Return (x, y) of the center of cell containing provided text 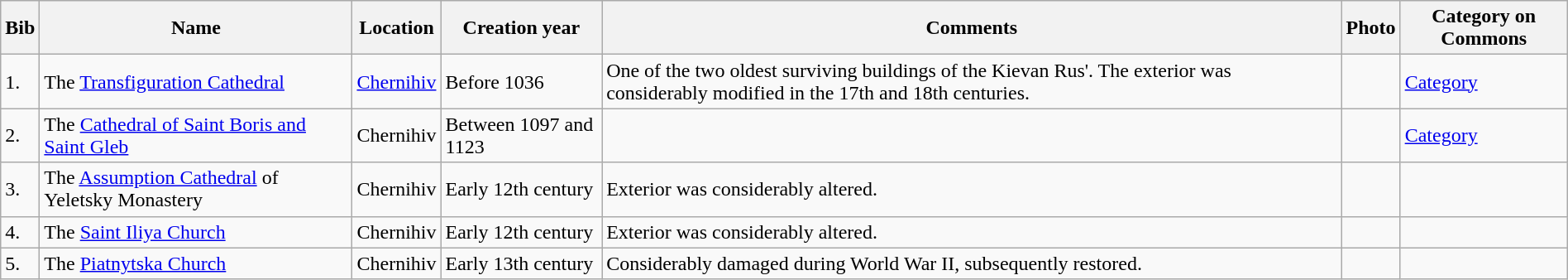
Bib (20, 28)
Name (196, 28)
Considerably damaged during World War II, subsequently restored. (972, 263)
3. (20, 189)
Creation year (521, 28)
Location (397, 28)
Photo (1371, 28)
Between 1097 and 1123 (521, 136)
Early 13th century (521, 263)
Comments (972, 28)
The Assumption Cathedral of Yeletsky Monastery (196, 189)
4. (20, 232)
The Piatnytska Church (196, 263)
One of the two oldest surviving buildings of the Kievan Rus'. The exterior was considerably modified in the 17th and 18th centuries. (972, 81)
The Cathedral of Saint Boris and Saint Gleb (196, 136)
2. (20, 136)
Category on Commons (1484, 28)
The Transfiguration Cathedral (196, 81)
5. (20, 263)
Before 1036 (521, 81)
1. (20, 81)
The Saint Iliya Church (196, 232)
